Scan for the cell matching the given text and deliver its (X, Y) coordinate at center. 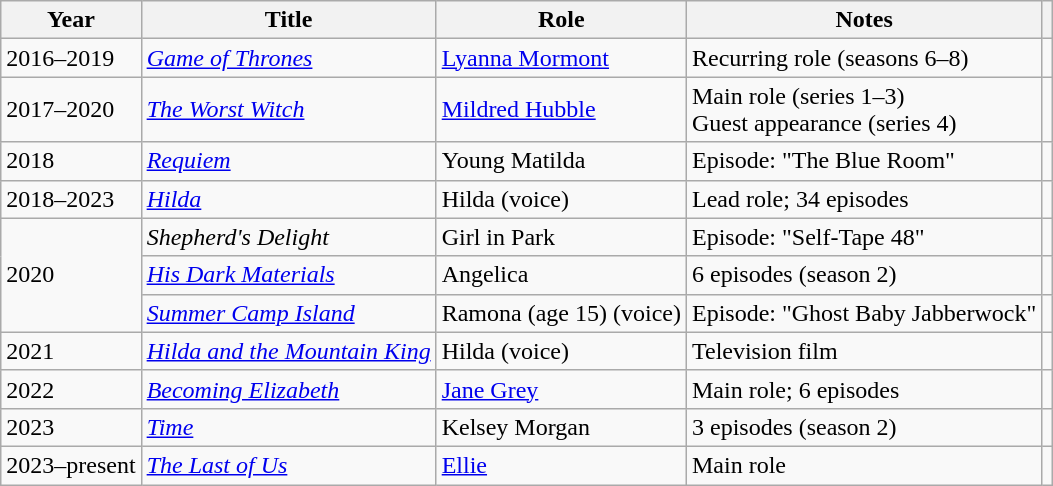
Main role (series 1–3)Guest appearance (series 4) (864, 110)
Main role (864, 465)
2018–2023 (71, 199)
2023–present (71, 465)
Recurring role (seasons 6–8) (864, 58)
Ellie (561, 465)
Becoming Elizabeth (288, 389)
Main role; 6 episodes (864, 389)
Episode: "The Blue Room" (864, 161)
2022 (71, 389)
Lyanna Mormont (561, 58)
Episode: "Ghost Baby Jabberwock" (864, 313)
Mildred Hubble (561, 110)
Jane Grey (561, 389)
Game of Thrones (288, 58)
2023 (71, 427)
Title (288, 20)
Role (561, 20)
2021 (71, 351)
2020 (71, 275)
Hilda and the Mountain King (288, 351)
Notes (864, 20)
Episode: "Self-Tape 48" (864, 237)
Angelica (561, 275)
Hilda (288, 199)
2016–2019 (71, 58)
Ramona (age 15) (voice) (561, 313)
Television film (864, 351)
Kelsey Morgan (561, 427)
6 episodes (season 2) (864, 275)
Requiem (288, 161)
Year (71, 20)
2017–2020 (71, 110)
Girl in Park (561, 237)
His Dark Materials (288, 275)
Lead role; 34 episodes (864, 199)
Shepherd's Delight (288, 237)
The Worst Witch (288, 110)
Time (288, 427)
Summer Camp Island (288, 313)
3 episodes (season 2) (864, 427)
Young Matilda (561, 161)
2018 (71, 161)
The Last of Us (288, 465)
